Scan for the cell matching the given text and deliver its (x, y) coordinate at center. 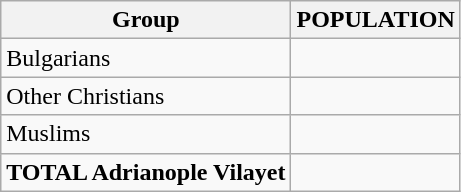
Group (146, 20)
Bulgarians (146, 58)
Other Christians (146, 96)
Muslims (146, 134)
POPULATION (376, 20)
TOTAL Adrianople Vilayet (146, 172)
